Search for the cell housing the specified text and yield its (X, Y) center coordinate. 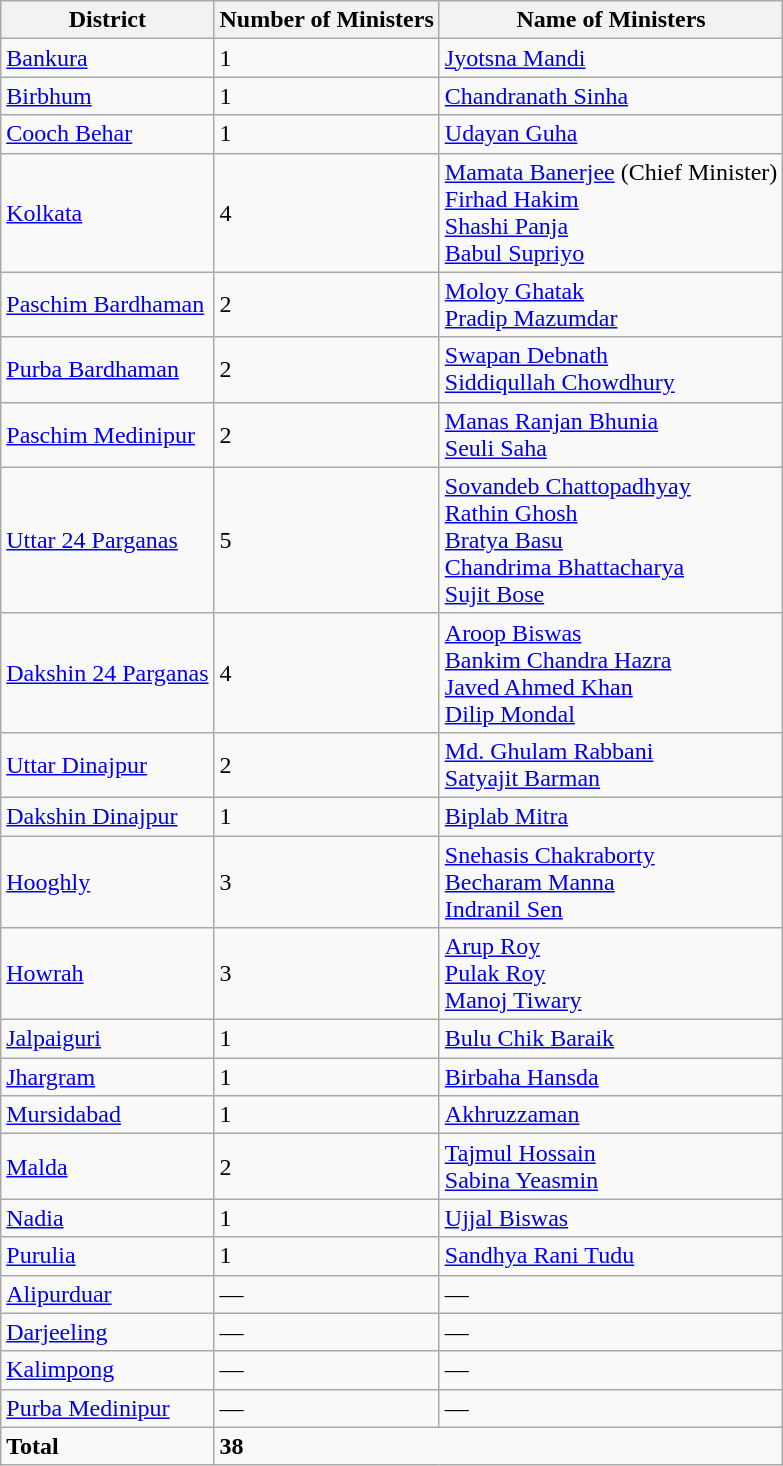
Biplab Mitra (611, 816)
Dakshin Dinajpur (108, 816)
Sandhya Rani Tudu (611, 1256)
Paschim Medinipur (108, 434)
Howrah (108, 974)
5 (326, 540)
Uttar Dinajpur (108, 764)
Snehasis ChakrabortyBecharam MannaIndranil Sen (611, 882)
Purba Medinipur (108, 1408)
Sovandeb ChattopadhyayRathin GhoshBratya BasuChandrima BhattacharyaSujit Bose (611, 540)
Nadia (108, 1218)
Birbaha Hansda (611, 1077)
Name of Ministers (611, 20)
Bankura (108, 58)
Uttar 24 Parganas (108, 540)
Jhargram (108, 1077)
Paschim Bardhaman (108, 304)
Tajmul HossainSabina Yeasmin (611, 1166)
Darjeeling (108, 1332)
Purba Bardhaman (108, 370)
Alipurduar (108, 1294)
Md. Ghulam RabbaniSatyajit Barman (611, 764)
Birbhum (108, 96)
Jalpaiguri (108, 1039)
Kolkata (108, 212)
Chandranath Sinha (611, 96)
Total (108, 1446)
Akhruzzaman (611, 1115)
Moloy GhatakPradip Mazumdar (611, 304)
Bulu Chik Baraik (611, 1039)
Kalimpong (108, 1370)
Aroop BiswasBankim Chandra HazraJaved Ahmed KhanDilip Mondal (611, 672)
Cooch Behar (108, 134)
Ujjal Biswas (611, 1218)
Arup RoyPulak RoyManoj Tiwary (611, 974)
District (108, 20)
Mamata Banerjee (Chief Minister)Firhad HakimShashi PanjaBabul Supriyo (611, 212)
Jyotsna Mandi (611, 58)
Purulia (108, 1256)
Malda (108, 1166)
38 (498, 1446)
Number of Ministers (326, 20)
Mursidabad (108, 1115)
Manas Ranjan BhuniaSeuli Saha (611, 434)
Hooghly (108, 882)
Udayan Guha (611, 134)
Dakshin 24 Parganas (108, 672)
Swapan DebnathSiddiqullah Chowdhury (611, 370)
